Determine the (x, y) coordinate at the center of the cell enclosing the given text.  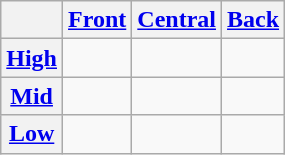
Central (177, 20)
Front (98, 20)
High (32, 58)
Low (32, 134)
Mid (32, 96)
Back (254, 20)
